Pinpoint the cell where the given text exists, returning its (x, y) midpoint coordinate. 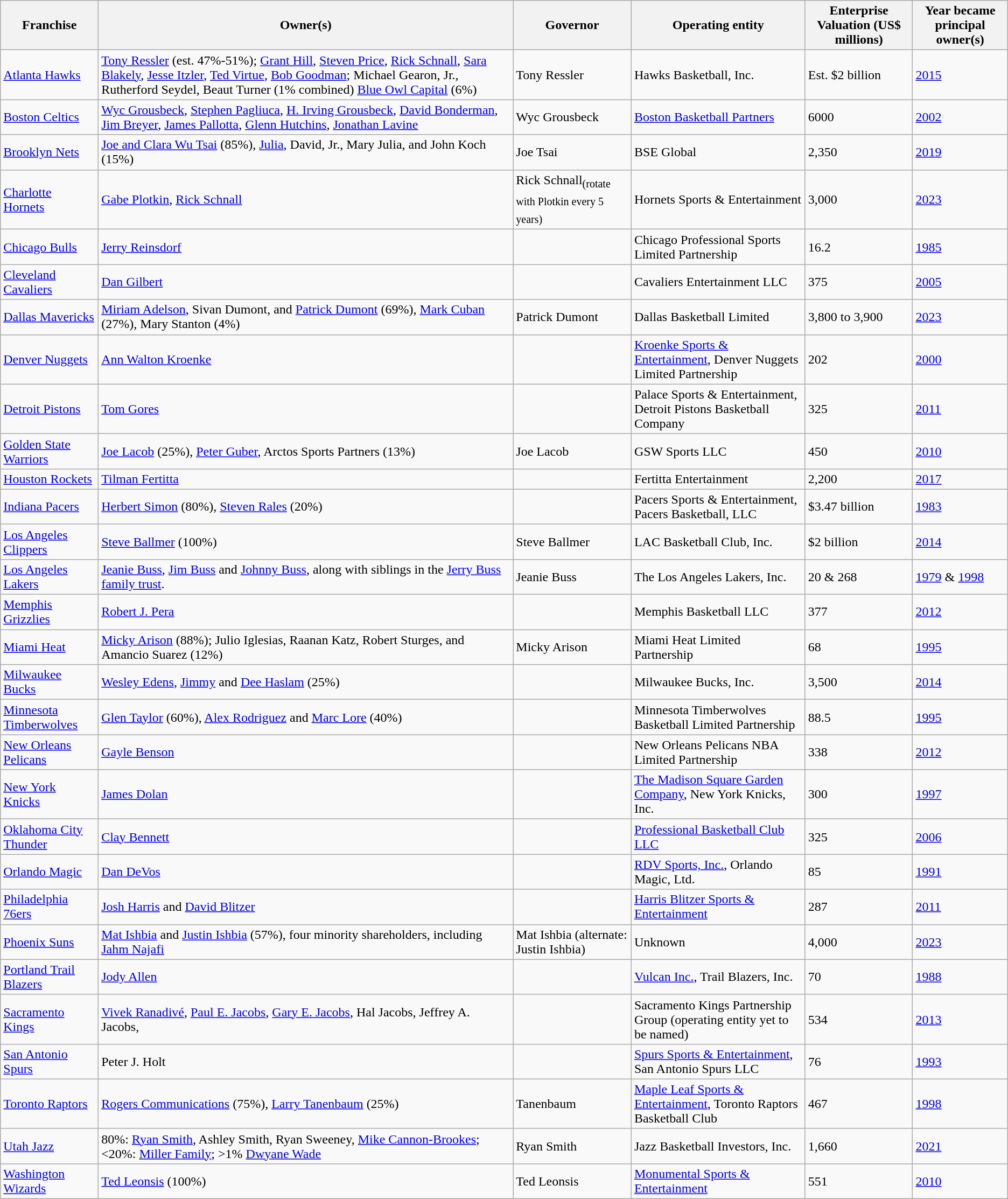
Robert J. Pera (306, 612)
Steve Ballmer (100%) (306, 542)
Governor (572, 25)
68 (859, 647)
Phoenix Suns (50, 942)
2013 (960, 1019)
Wyc Grousbeck, Stephen Pagliuca, H. Irving Grousbeck, David Bonderman, Jim Breyer, James Pallotta, Glenn Hutchins, Jonathan Lavine (306, 117)
Orlando Magic (50, 872)
Sacramento Kings (50, 1019)
Philadelphia 76ers (50, 907)
Joe Lacob (572, 451)
Dan DeVos (306, 872)
76 (859, 1061)
Jeanie Buss (572, 576)
New Orleans Pelicans (50, 752)
Rogers Communications (75%), Larry Tanenbaum (25%) (306, 1104)
Harris Blitzer Sports & Entertainment (718, 907)
Micky Arison (572, 647)
Tanenbaum (572, 1104)
2000 (960, 359)
Joe Tsai (572, 152)
Ann Walton Kroenke (306, 359)
1983 (960, 506)
1993 (960, 1061)
551 (859, 1181)
Est. $2 billion (859, 75)
Washington Wizards (50, 1181)
Maple Leaf Sports & Entertainment, Toronto Raptors Basketball Club (718, 1104)
Ted Leonsis (572, 1181)
Enterprise Valuation (US$ millions) (859, 25)
450 (859, 451)
Professional Basketball Club LLC (718, 837)
300 (859, 794)
Indiana Pacers (50, 506)
Chicago Bulls (50, 247)
Boston Celtics (50, 117)
Milwaukee Bucks, Inc. (718, 682)
Dan Gilbert (306, 282)
Cleveland Cavaliers (50, 282)
Brooklyn Nets (50, 152)
2021 (960, 1146)
Jody Allen (306, 977)
Jerry Reinsdorf (306, 247)
20 & 268 (859, 576)
Jazz Basketball Investors, Inc. (718, 1146)
Owner(s) (306, 25)
Dallas Basketball Limited (718, 317)
Minnesota Timberwolves (50, 717)
San Antonio Spurs (50, 1061)
6000 (859, 117)
Miami Heat (50, 647)
1,660 (859, 1146)
Hawks Basketball, Inc. (718, 75)
2002 (960, 117)
Minnesota Timberwolves Basketball Limited Partnership (718, 717)
LAC Basketball Club, Inc. (718, 542)
Patrick Dumont (572, 317)
Mat Ishbia (alternate: Justin Ishbia) (572, 942)
Boston Basketball Partners (718, 117)
2017 (960, 479)
1979 & 1998 (960, 576)
Dallas Mavericks (50, 317)
85 (859, 872)
GSW Sports LLC (718, 451)
16.2 (859, 247)
Tom Gores (306, 409)
Ted Leonsis (100%) (306, 1181)
338 (859, 752)
Cavaliers Entertainment LLC (718, 282)
377 (859, 612)
$3.47 billion (859, 506)
Charlotte Hornets (50, 199)
80%: Ryan Smith, Ashley Smith, Ryan Sweeney, Mike Cannon-Brookes; <20%: Miller Family; >1% Dwyane Wade (306, 1146)
Franchise (50, 25)
Wyc Grousbeck (572, 117)
Josh Harris and David Blitzer (306, 907)
Palace Sports & Entertainment, Detroit Pistons Basketball Company (718, 409)
2,350 (859, 152)
Tony Ressler (572, 75)
Year became principal owner(s) (960, 25)
202 (859, 359)
3,500 (859, 682)
Unknown (718, 942)
Milwaukee Bucks (50, 682)
Steve Ballmer (572, 542)
Monumental Sports & Entertainment (718, 1181)
1985 (960, 247)
467 (859, 1104)
1997 (960, 794)
Miriam Adelson, Sivan Dumont, and Patrick Dumont (69%), Mark Cuban (27%), Mary Stanton (4%) (306, 317)
The Los Angeles Lakers, Inc. (718, 576)
The Madison Square Garden Company, New York Knicks, Inc. (718, 794)
Oklahoma City Thunder (50, 837)
Pacers Sports & Entertainment, Pacers Basketball, LLC (718, 506)
Tilman Fertitta (306, 479)
Memphis Grizzlies (50, 612)
Mat Ishbia and Justin Ishbia (57%), four minority shareholders, including Jahm Najafi (306, 942)
3,000 (859, 199)
$2 billion (859, 542)
Memphis Basketball LLC (718, 612)
1998 (960, 1104)
Wesley Edens, Jimmy and Dee Haslam (25%) (306, 682)
Los Angeles Lakers (50, 576)
Kroenke Sports & Entertainment, Denver Nuggets Limited Partnership (718, 359)
Denver Nuggets (50, 359)
Jeanie Buss, Jim Buss and Johnny Buss, along with siblings in the Jerry Buss family trust. (306, 576)
Ryan Smith (572, 1146)
Fertitta Entertainment (718, 479)
Operating entity (718, 25)
Rick Schnall(rotate with Plotkin every 5 years) (572, 199)
Portland Trail Blazers (50, 977)
287 (859, 907)
1988 (960, 977)
Herbert Simon (80%), Steven Rales (20%) (306, 506)
534 (859, 1019)
4,000 (859, 942)
New York Knicks (50, 794)
2019 (960, 152)
Houston Rockets (50, 479)
Spurs Sports & Entertainment, San Antonio Spurs LLC (718, 1061)
Gayle Benson (306, 752)
2,200 (859, 479)
James Dolan (306, 794)
88.5 (859, 717)
Joe Lacob (25%), Peter Guber, Arctos Sports Partners (13%) (306, 451)
Los Angeles Clippers (50, 542)
BSE Global (718, 152)
70 (859, 977)
Detroit Pistons (50, 409)
Miami Heat Limited Partnership (718, 647)
Vulcan Inc., Trail Blazers, Inc. (718, 977)
RDV Sports, Inc., Orlando Magic, Ltd. (718, 872)
Golden State Warriors (50, 451)
2015 (960, 75)
3,800 to 3,900 (859, 317)
375 (859, 282)
Vivek Ranadivé, Paul E. Jacobs, Gary E. Jacobs, Hal Jacobs, Jeffrey A. Jacobs, (306, 1019)
2005 (960, 282)
Toronto Raptors (50, 1104)
Joe and Clara Wu Tsai (85%), Julia, David, Jr., Mary Julia, and John Koch (15%) (306, 152)
Gabe Plotkin, Rick Schnall (306, 199)
Hornets Sports & Entertainment (718, 199)
New Orleans Pelicans NBA Limited Partnership (718, 752)
Chicago Professional Sports Limited Partnership (718, 247)
2006 (960, 837)
Utah Jazz (50, 1146)
Clay Bennett (306, 837)
Glen Taylor (60%), Alex Rodriguez and Marc Lore (40%) (306, 717)
Atlanta Hawks (50, 75)
Peter J. Holt (306, 1061)
1991 (960, 872)
Sacramento Kings Partnership Group (operating entity yet to be named) (718, 1019)
Micky Arison (88%); Julio Iglesias, Raanan Katz, Robert Sturges, and Amancio Suarez (12%) (306, 647)
